Identify which cell holds the provided text, then report its (X, Y) central coordinate. 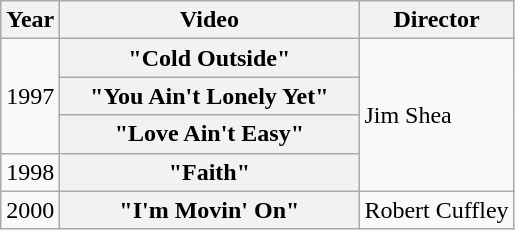
Director (436, 20)
2000 (30, 210)
Robert Cuffley (436, 210)
"Faith" (210, 172)
Video (210, 20)
"I'm Movin' On" (210, 210)
"Love Ain't Easy" (210, 134)
"Cold Outside" (210, 58)
1997 (30, 96)
Year (30, 20)
"You Ain't Lonely Yet" (210, 96)
1998 (30, 172)
Jim Shea (436, 115)
